Detect which cell encompasses the target text, then output its [X, Y] center coordinate. 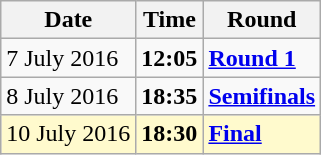
12:05 [170, 58]
18:35 [170, 96]
8 July 2016 [68, 96]
18:30 [170, 134]
Date [68, 20]
10 July 2016 [68, 134]
Round [262, 20]
Time [170, 20]
Round 1 [262, 58]
7 July 2016 [68, 58]
Final [262, 134]
Semifinals [262, 96]
